Pinpoint the cell where the given text exists, returning its (x, y) midpoint coordinate. 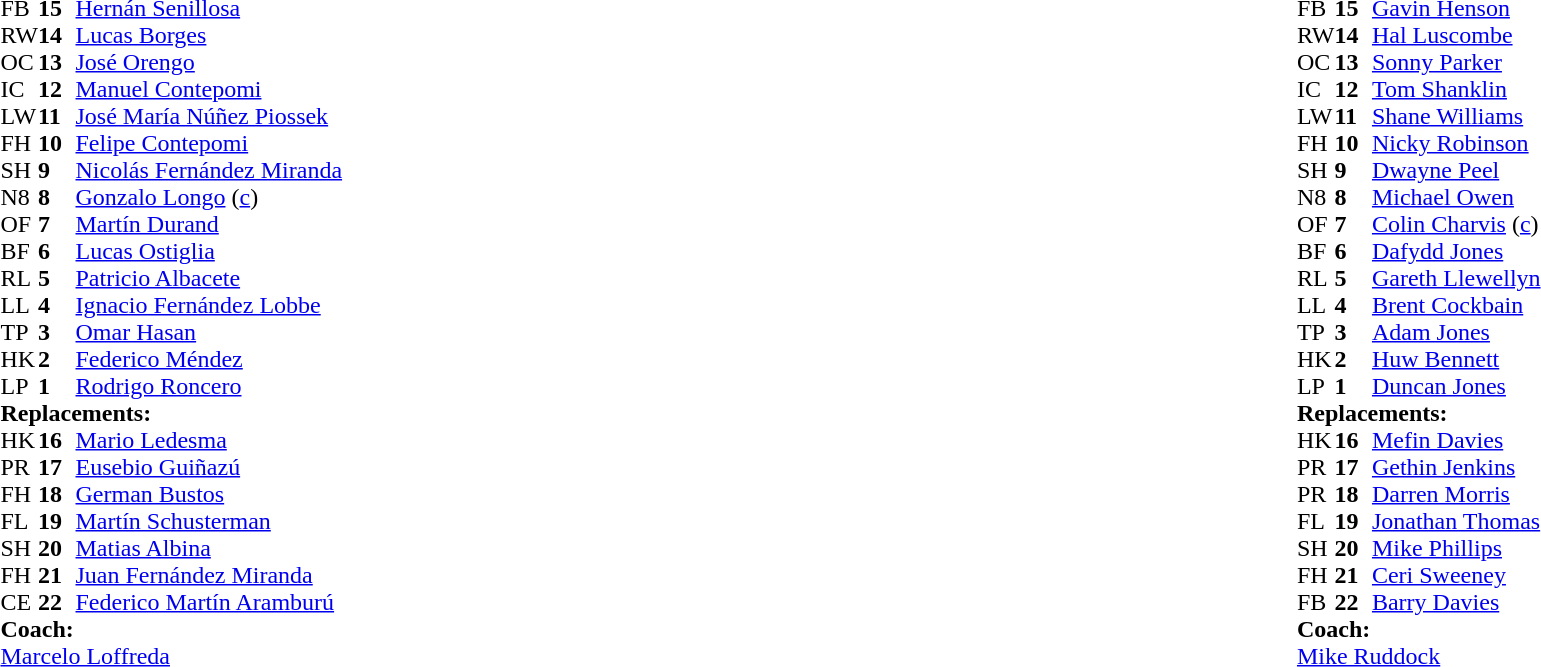
Manuel Contepomi (210, 90)
Jonathan Thomas (1456, 522)
Mefin Davies (1456, 440)
Huw Bennett (1456, 360)
Rodrigo Roncero (210, 386)
Patricio Albacete (210, 278)
José Orengo (210, 62)
Juan Fernández Miranda (210, 576)
Duncan Jones (1456, 386)
CE (19, 602)
FB (1316, 602)
Mario Ledesma (210, 440)
Eusebio Guiñazú (210, 468)
Martín Schusterman (210, 522)
Colin Charvis (c) (1456, 224)
Shane Williams (1456, 116)
Brent Cockbain (1456, 306)
Hal Luscombe (1456, 36)
Sonny Parker (1456, 62)
Dwayne Peel (1456, 170)
Nicky Robinson (1456, 144)
Tom Shanklin (1456, 90)
Mike Phillips (1456, 548)
Omar Hasan (210, 332)
Michael Owen (1456, 198)
Dafydd Jones (1456, 252)
Federico Méndez (210, 360)
Gareth Llewellyn (1456, 278)
Federico Martín Aramburú (210, 602)
Lucas Ostiglia (210, 252)
Matias Albina (210, 548)
Lucas Borges (210, 36)
Gethin Jenkins (1456, 468)
Adam Jones (1456, 332)
José María Núñez Piossek (210, 116)
Barry Davies (1456, 602)
Ceri Sweeney (1456, 576)
Gonzalo Longo (c) (210, 198)
German Bustos (210, 494)
Felipe Contepomi (210, 144)
Nicolás Fernández Miranda (210, 170)
Ignacio Fernández Lobbe (210, 306)
Martín Durand (210, 224)
Darren Morris (1456, 494)
